For the text-containing cell, return its midpoint in (x, y) coordinate format. 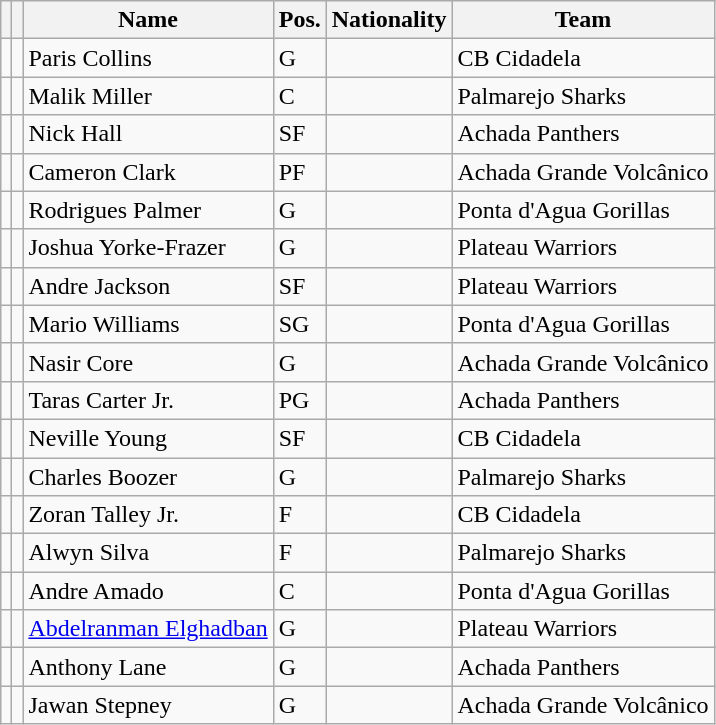
SG (300, 324)
Neville Young (148, 438)
Mario Williams (148, 324)
Andre Amado (148, 591)
Paris Collins (148, 58)
Cameron Clark (148, 172)
Andre Jackson (148, 286)
Name (148, 20)
Nationality (389, 20)
Abdelranman Elghadban (148, 629)
Rodrigues Palmer (148, 210)
Anthony Lane (148, 667)
Nick Hall (148, 134)
PG (300, 400)
Zoran Talley Jr. (148, 515)
Alwyn Silva (148, 553)
Pos. (300, 20)
Malik Miller (148, 96)
Taras Carter Jr. (148, 400)
Team (583, 20)
PF (300, 172)
Nasir Core (148, 362)
Joshua Yorke-Frazer (148, 248)
Jawan Stepney (148, 705)
Charles Boozer (148, 477)
